Find where the given text appears and provide that cell's center as [X, Y] coordinate. 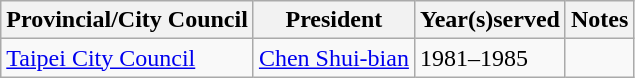
Year(s)served [490, 20]
Provincial/City Council [128, 20]
Chen Shui-bian [334, 58]
Taipei City Council [128, 58]
Notes [599, 20]
President [334, 20]
1981–1985 [490, 58]
